Scan for the cell matching the given text and deliver its [X, Y] coordinate at center. 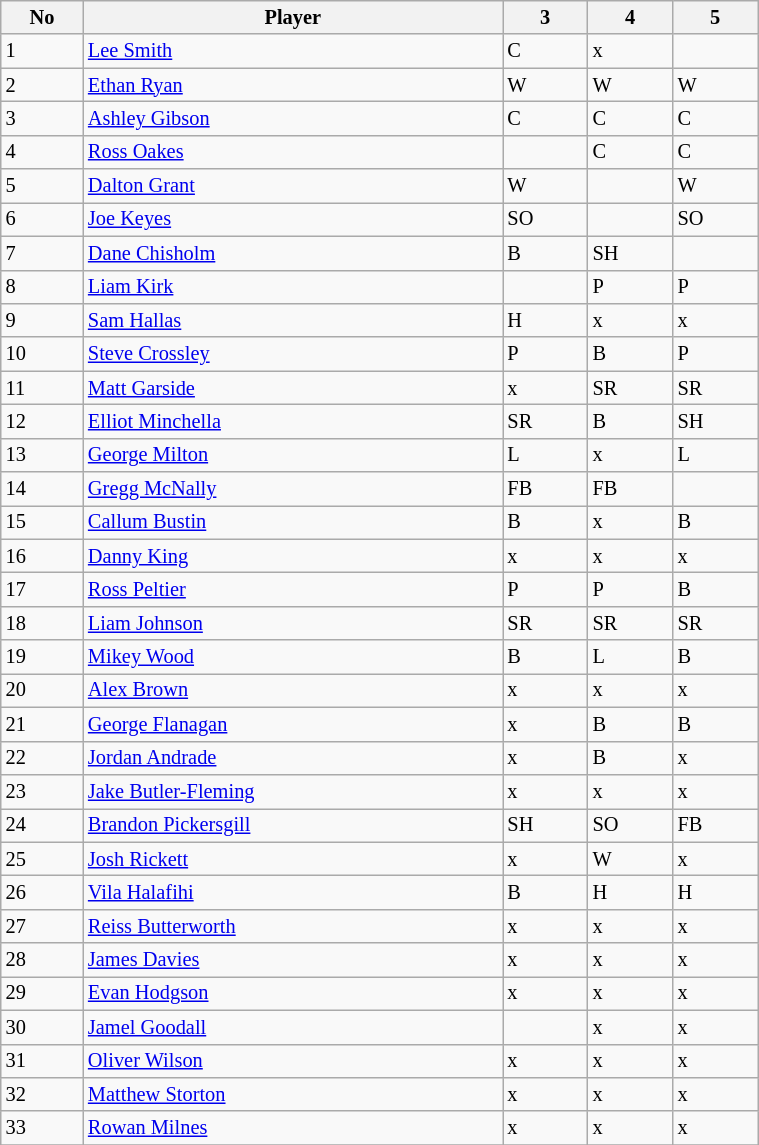
Jordan Andrade [292, 758]
14 [42, 489]
16 [42, 556]
32 [42, 1094]
28 [42, 960]
Rowan Milnes [292, 1128]
23 [42, 791]
Brandon Pickersgill [292, 825]
8 [42, 287]
Josh Rickett [292, 859]
7 [42, 253]
27 [42, 926]
Ross Oakes [292, 152]
Matthew Storton [292, 1094]
Lee Smith [292, 51]
25 [42, 859]
Oliver Wilson [292, 1061]
Steve Crossley [292, 354]
15 [42, 522]
24 [42, 825]
29 [42, 993]
30 [42, 1027]
11 [42, 388]
26 [42, 892]
Reiss Butterworth [292, 926]
Vila Halafihi [292, 892]
Dalton Grant [292, 186]
2 [42, 85]
Player [292, 17]
Dane Chisholm [292, 253]
21 [42, 724]
Evan Hodgson [292, 993]
George Flanagan [292, 724]
Jamel Goodall [292, 1027]
Ethan Ryan [292, 85]
Gregg McNally [292, 489]
10 [42, 354]
Alex Brown [292, 690]
Jake Butler-Fleming [292, 791]
Liam Johnson [292, 623]
33 [42, 1128]
Callum Bustin [292, 522]
George Milton [292, 455]
Matt Garside [292, 388]
17 [42, 589]
Liam Kirk [292, 287]
1 [42, 51]
Mikey Wood [292, 657]
James Davies [292, 960]
18 [42, 623]
13 [42, 455]
6 [42, 219]
22 [42, 758]
12 [42, 421]
20 [42, 690]
Ashley Gibson [292, 118]
No [42, 17]
Ross Peltier [292, 589]
31 [42, 1061]
Sam Hallas [292, 320]
19 [42, 657]
9 [42, 320]
Joe Keyes [292, 219]
Danny King [292, 556]
Elliot Minchella [292, 421]
